Locate the cell with the specified text and output its (X, Y) center coordinate. 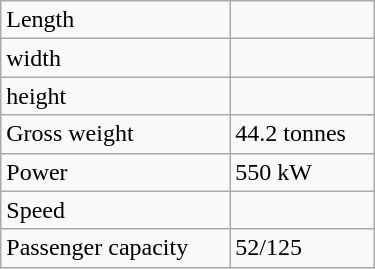
Length (116, 20)
width (116, 58)
Power (116, 172)
Gross weight (116, 134)
Speed (116, 210)
44.2 tonnes (302, 134)
height (116, 96)
550 kW (302, 172)
Passenger capacity (116, 248)
52/125 (302, 248)
